Extract the [X, Y] coordinate from the center of the cell holding the provided text.  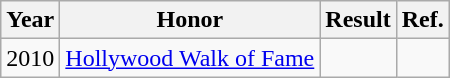
Result [358, 20]
Year [30, 20]
Hollywood Walk of Fame [190, 58]
Honor [190, 20]
Ref. [422, 20]
2010 [30, 58]
